Locate the cell with the specified text and output its (X, Y) center coordinate. 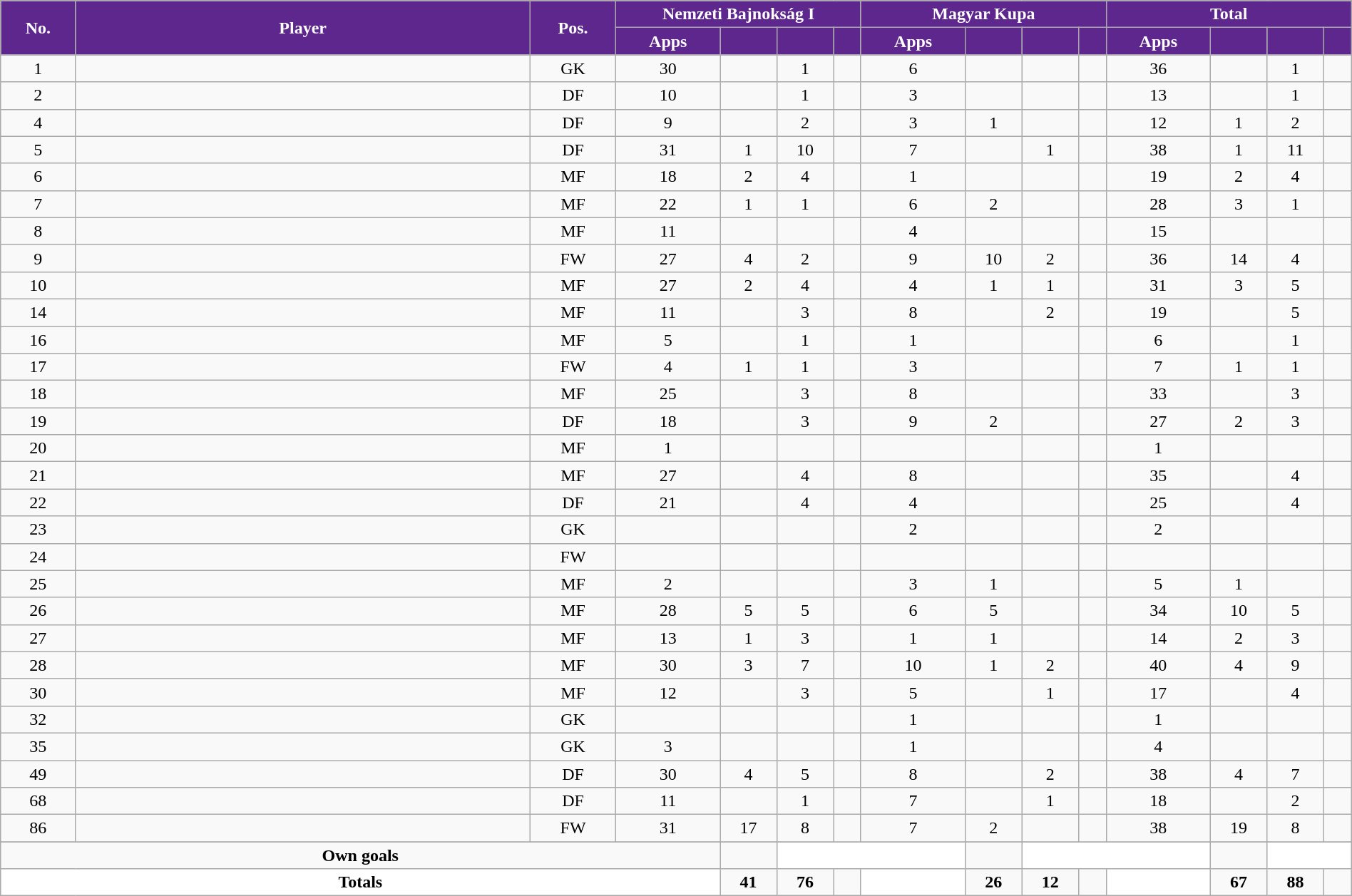
68 (39, 801)
86 (39, 828)
49 (39, 773)
40 (1158, 665)
No. (39, 28)
88 (1296, 882)
41 (749, 882)
23 (39, 530)
Own goals (361, 855)
Pos. (573, 28)
Magyar Kupa (983, 14)
15 (1158, 231)
33 (1158, 394)
67 (1239, 882)
20 (39, 448)
76 (805, 882)
Nemzeti Bajnokság I (739, 14)
32 (39, 719)
16 (39, 340)
Player (302, 28)
Total (1229, 14)
24 (39, 557)
Totals (361, 882)
34 (1158, 611)
